Determine the (x, y) coordinate at the center of the cell enclosing the given text.  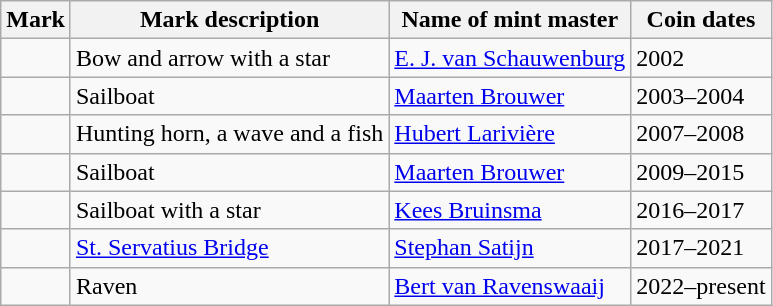
2007–2008 (701, 134)
Hubert Larivière (510, 134)
2017–2021 (701, 248)
Mark description (229, 20)
2003–2004 (701, 96)
Stephan Satijn (510, 248)
Kees Bruinsma (510, 210)
Raven (229, 286)
Bert van Ravenswaaij (510, 286)
E. J. van Schauwenburg (510, 58)
Coin dates (701, 20)
Bow and arrow with a star (229, 58)
2002 (701, 58)
2016–2017 (701, 210)
Name of mint master (510, 20)
Sailboat with a star (229, 210)
2022–present (701, 286)
Hunting horn, a wave and a fish (229, 134)
St. Servatius Bridge (229, 248)
2009–2015 (701, 172)
Mark (36, 20)
